Determine the [X, Y] coordinate at the center of the cell enclosing the given text.  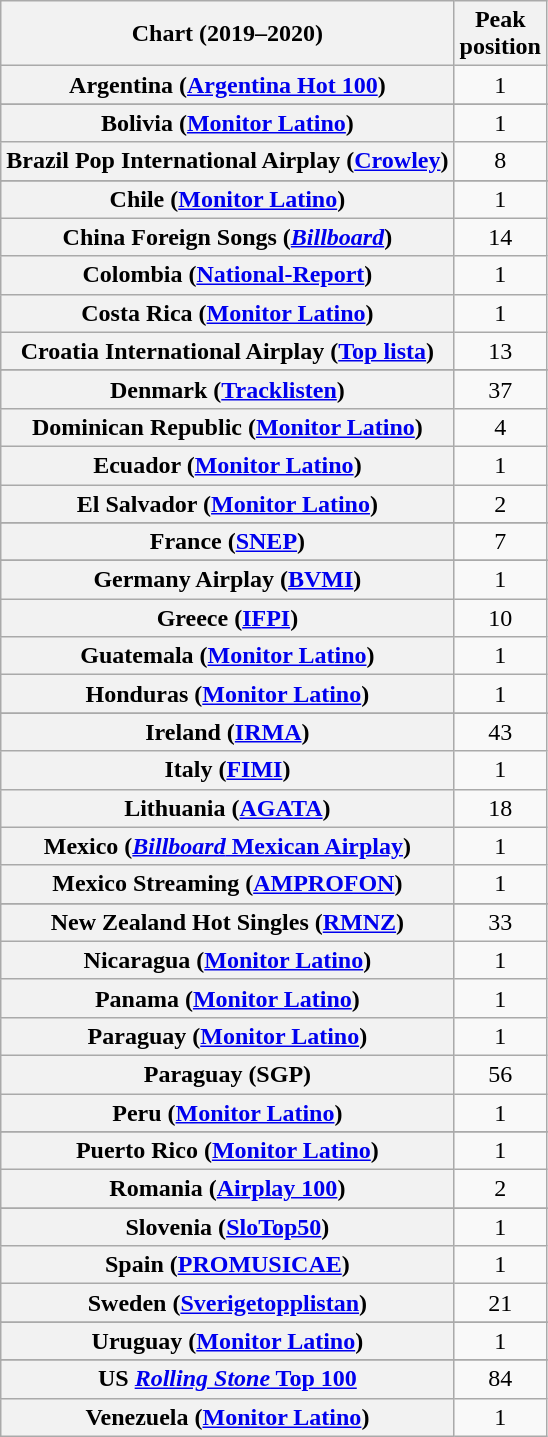
Mexico Streaming (AMPROFON) [228, 884]
Argentina (Argentina Hot 100) [228, 85]
Sweden (Sverigetopplistan) [228, 1303]
Costa Rica (Monitor Latino) [228, 313]
33 [500, 922]
18 [500, 808]
Slovenia (SloTop50) [228, 1227]
Lithuania (AGATA) [228, 808]
Paraguay (SGP) [228, 1074]
4 [500, 427]
China Foreign Songs (Billboard) [228, 237]
10 [500, 618]
56 [500, 1074]
Paraguay (Monitor Latino) [228, 1036]
13 [500, 351]
Mexico (Billboard Mexican Airplay) [228, 846]
Venezuela (Monitor Latino) [228, 1417]
US Rolling Stone Top 100 [228, 1379]
Colombia (National-Report) [228, 275]
Greece (IFPI) [228, 618]
Bolivia (Monitor Latino) [228, 123]
Italy (FIMI) [228, 770]
37 [500, 389]
14 [500, 237]
Germany Airplay (BVMI) [228, 580]
43 [500, 732]
84 [500, 1379]
Croatia International Airplay (Top lista) [228, 351]
Guatemala (Monitor Latino) [228, 656]
Ireland (IRMA) [228, 732]
Chart (2019–2020) [228, 34]
Brazil Pop International Airplay (Crowley) [228, 161]
France (SNEP) [228, 542]
Honduras (Monitor Latino) [228, 694]
Nicaragua (Monitor Latino) [228, 960]
Peru (Monitor Latino) [228, 1113]
Spain (PROMUSICAE) [228, 1265]
Uruguay (Monitor Latino) [228, 1341]
Dominican Republic (Monitor Latino) [228, 427]
Denmark (Tracklisten) [228, 389]
Ecuador (Monitor Latino) [228, 465]
New Zealand Hot Singles (RMNZ) [228, 922]
8 [500, 161]
Chile (Monitor Latino) [228, 199]
7 [500, 542]
Romania (Airplay 100) [228, 1189]
El Salvador (Monitor Latino) [228, 503]
Panama (Monitor Latino) [228, 998]
Puerto Rico (Monitor Latino) [228, 1151]
21 [500, 1303]
Peakposition [500, 34]
